Output the (X, Y) coordinate of the center of the cell containing the given text.  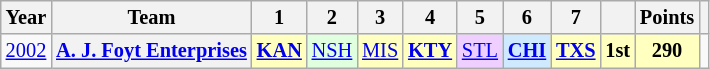
STL (480, 51)
3 (380, 17)
6 (527, 17)
7 (576, 17)
Points (667, 17)
1st (618, 51)
290 (667, 51)
KTY (430, 51)
4 (430, 17)
Team (152, 17)
NSH (332, 51)
2002 (26, 51)
Year (26, 17)
CHI (527, 51)
KAN (280, 51)
TXS (576, 51)
1 (280, 17)
2 (332, 17)
A. J. Foyt Enterprises (152, 51)
5 (480, 17)
MIS (380, 51)
